Extract the [x, y] coordinate from the center of the cell holding the provided text.  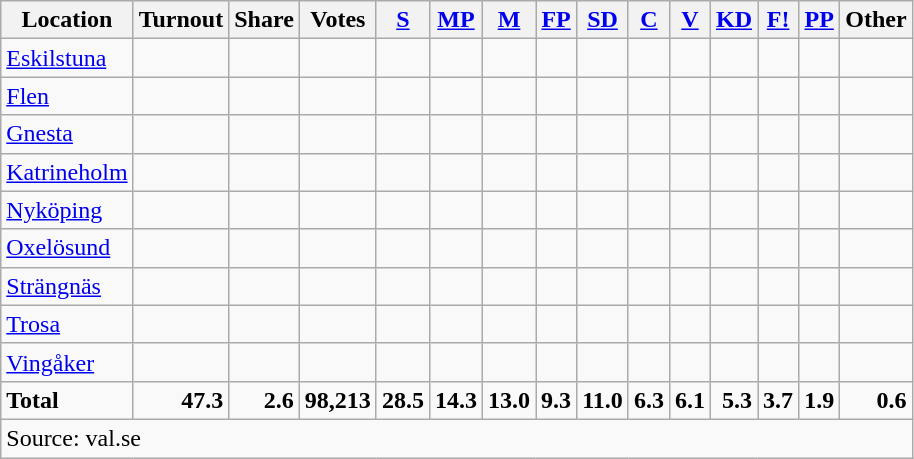
V [690, 20]
Location [67, 20]
Turnout [181, 20]
FP [556, 20]
M [510, 20]
Other [876, 20]
47.3 [181, 400]
11.0 [603, 400]
PP [820, 20]
C [648, 20]
SD [603, 20]
6.1 [690, 400]
Nyköping [67, 210]
Oxelösund [67, 248]
F! [778, 20]
5.3 [734, 400]
28.5 [402, 400]
Katrineholm [67, 172]
6.3 [648, 400]
Share [264, 20]
14.3 [456, 400]
1.9 [820, 400]
MP [456, 20]
2.6 [264, 400]
Votes [338, 20]
0.6 [876, 400]
98,213 [338, 400]
Gnesta [67, 134]
Strängnäs [67, 286]
Flen [67, 96]
Vingåker [67, 362]
KD [734, 20]
S [402, 20]
Trosa [67, 324]
Source: val.se [456, 438]
9.3 [556, 400]
3.7 [778, 400]
13.0 [510, 400]
Total [67, 400]
Eskilstuna [67, 58]
